From the cell containing the given text, extract its center point as (x, y) coordinate. 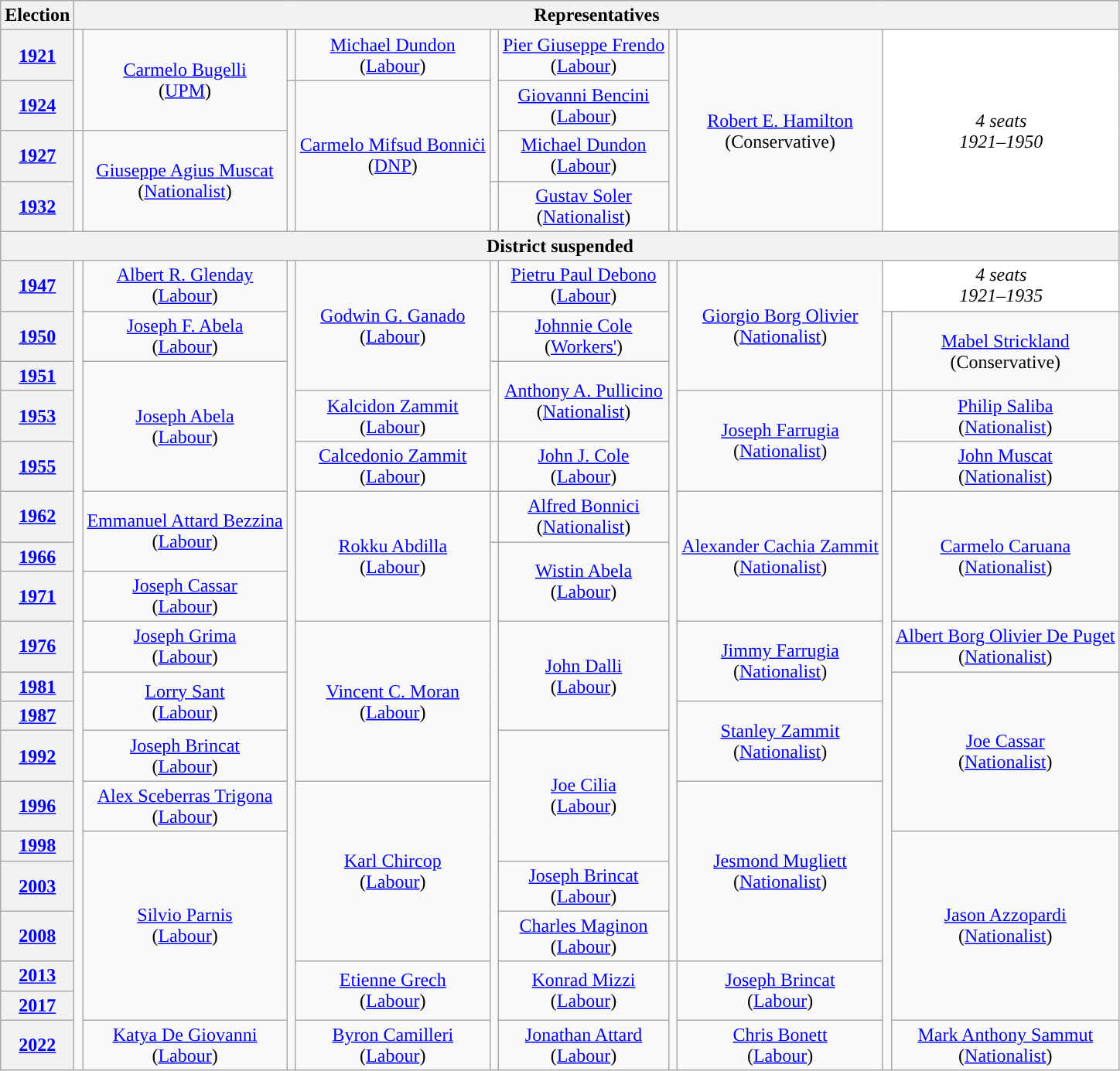
Albert Borg Olivier De Puget(Nationalist) (1006, 646)
Chris Bonett(Labour) (780, 1045)
Joe Cassar(Nationalist) (1006, 752)
Joseph Grima(Labour) (185, 646)
1927 (37, 156)
1976 (37, 646)
1987 (37, 716)
1998 (37, 846)
Representatives (597, 15)
2013 (37, 976)
Giovanni Bencini(Labour) (583, 105)
1924 (37, 105)
1966 (37, 556)
Godwin G. Ganado(Labour) (393, 326)
John Muscat(Nationalist) (1006, 466)
Joseph Abela(Labour) (185, 426)
2022 (37, 1045)
Joseph F. Abela(Labour) (185, 336)
Robert E. Hamilton(Conservative) (780, 131)
Joseph Farrugia(Nationalist) (780, 441)
Jimmy Farrugia(Nationalist) (780, 662)
1955 (37, 466)
Joseph Cassar(Labour) (185, 597)
2017 (37, 1005)
Mark Anthony Sammut(Nationalist) (1006, 1045)
Pietru Paul Debono(Labour) (583, 286)
1951 (37, 376)
Carmelo Caruana(Nationalist) (1006, 556)
Jonathan Attard(Labour) (583, 1045)
Kalcidon Zammit(Labour) (393, 416)
Carmelo Mifsud Bonniċi(DNP) (393, 156)
Gustav Soler(Nationalist) (583, 206)
Calcedonio Zammit(Labour) (393, 466)
Alfred Bonnici(Nationalist) (583, 517)
1962 (37, 517)
Karl Chircop(Labour) (393, 871)
1932 (37, 206)
Anthony A. Pullicino(Nationalist) (583, 401)
Alex Sceberras Trigona(Labour) (185, 806)
Etienne Grech(Labour) (393, 991)
Joe Cilia(Labour) (583, 796)
1950 (37, 336)
Vincent C. Moran(Labour) (393, 701)
1971 (37, 597)
Wistin Abela(Labour) (583, 582)
1953 (37, 416)
Albert R. Glenday(Labour) (185, 286)
Giorgio Borg Olivier(Nationalist) (780, 326)
Silvio Parnis(Labour) (185, 926)
District suspended (560, 246)
4 seats1921–1935 (1001, 286)
1981 (37, 687)
Byron Camilleri(Labour) (393, 1045)
Konrad Mizzi(Labour) (583, 991)
John Dalli(Labour) (583, 676)
Alexander Cachia Zammit(Nationalist) (780, 556)
Lorry Sant(Labour) (185, 701)
1996 (37, 806)
2003 (37, 886)
1992 (37, 756)
Pier Giuseppe Frendo(Labour) (583, 56)
Stanley Zammit(Nationalist) (780, 741)
Election (37, 15)
1921 (37, 56)
Emmanuel Attard Bezzina(Labour) (185, 530)
2008 (37, 936)
Giuseppe Agius Muscat(Nationalist) (185, 181)
Charles Maginon(Labour) (583, 936)
Jason Azzopardi(Nationalist) (1006, 926)
Carmelo Bugelli(UPM) (185, 80)
Johnnie Cole(Workers') (583, 336)
1947 (37, 286)
John J. Cole(Labour) (583, 466)
Philip Saliba(Nationalist) (1006, 416)
Rokku Abdilla(Labour) (393, 556)
Jesmond Mugliett(Nationalist) (780, 871)
Katya De Giovanni(Labour) (185, 1045)
Mabel Strickland(Conservative) (1006, 351)
4 seats1921–1950 (1001, 131)
